Pinpoint the cell where the given text exists, returning its (x, y) midpoint coordinate. 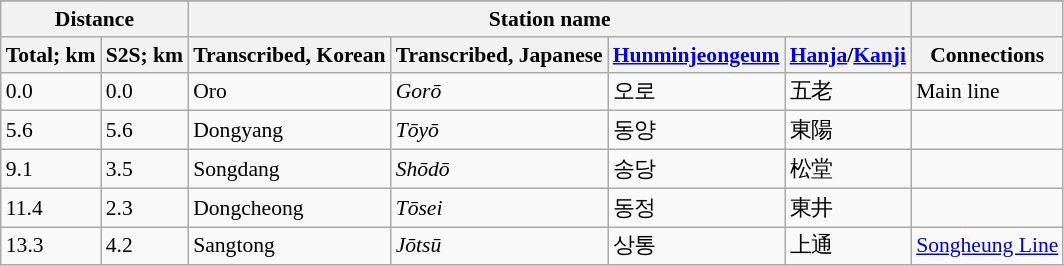
Main line (987, 92)
Dongcheong (289, 208)
Oro (289, 92)
Dongyang (289, 130)
五老 (848, 92)
동정 (696, 208)
東陽 (848, 130)
Songheung Line (987, 246)
Connections (987, 55)
S2S; km (145, 55)
Total; km (51, 55)
13.3 (51, 246)
Hanja/Kanji (848, 55)
Sangtong (289, 246)
동양 (696, 130)
9.1 (51, 170)
Distance (94, 19)
東井 (848, 208)
Tōyō (500, 130)
Station name (550, 19)
上通 (848, 246)
3.5 (145, 170)
송당 (696, 170)
Transcribed, Korean (289, 55)
상통 (696, 246)
松堂 (848, 170)
Songdang (289, 170)
Tōsei (500, 208)
2.3 (145, 208)
11.4 (51, 208)
Gorō (500, 92)
오로 (696, 92)
Hunminjeongeum (696, 55)
Shōdō (500, 170)
Transcribed, Japanese (500, 55)
Jōtsū (500, 246)
4.2 (145, 246)
